Capture the cell that displays the provided text and extract its [x, y] central coordinate. 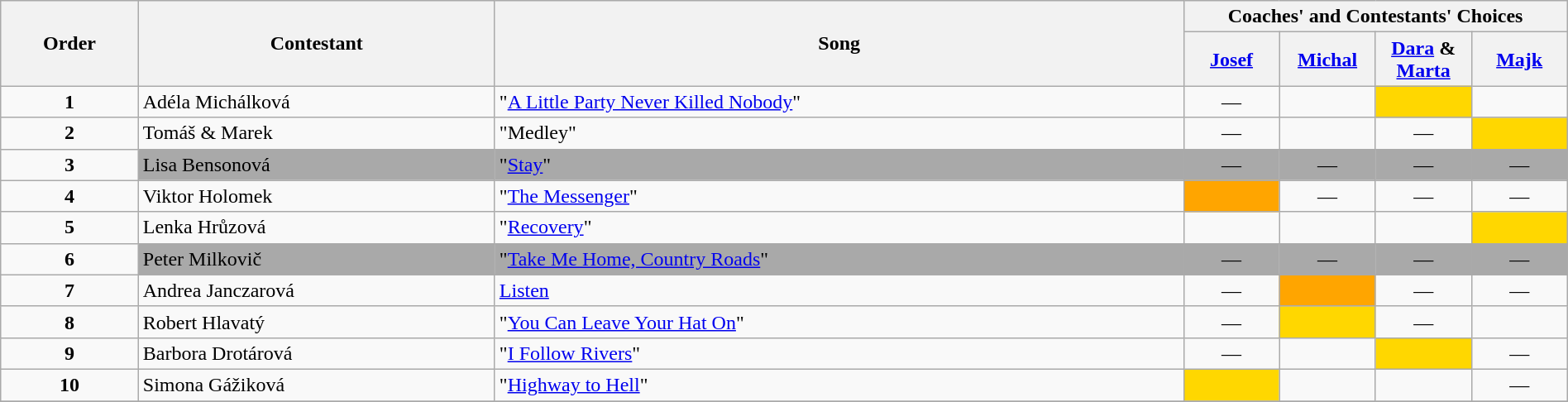
Barbora Drotárová [316, 353]
Adéla Michálková [316, 102]
Majk [1519, 60]
Coaches' and Contestants' Choices [1375, 17]
5 [69, 227]
"Stay" [839, 165]
Michal [1327, 60]
Robert Hlavatý [316, 322]
Lisa Bensonová [316, 165]
3 [69, 165]
Andrea Janczarová [316, 290]
Dara & Marta [1423, 60]
9 [69, 353]
8 [69, 322]
6 [69, 259]
"Take Me Home, Country Roads" [839, 259]
"The Messenger" [839, 196]
7 [69, 290]
Simona Gážiková [316, 385]
"I Follow Rivers" [839, 353]
Josef [1231, 60]
"Medley" [839, 133]
Song [839, 43]
"You Can Leave Your Hat On" [839, 322]
Lenka Hrůzová [316, 227]
Listen [839, 290]
1 [69, 102]
"Recovery" [839, 227]
Contestant [316, 43]
2 [69, 133]
Tomáš & Marek [316, 133]
"A Little Party Never Killed Nobody" [839, 102]
4 [69, 196]
"Highway to Hell" [839, 385]
10 [69, 385]
Peter Milkovič [316, 259]
Viktor Holomek [316, 196]
Order [69, 43]
